Scan for the cell matching the given text and deliver its (X, Y) coordinate at center. 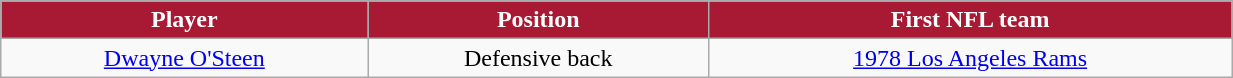
First NFL team (970, 20)
1978 Los Angeles Rams (970, 58)
Player (184, 20)
Dwayne O'Steen (184, 58)
Position (538, 20)
Defensive back (538, 58)
